Identify which cell holds the provided text, then report its (x, y) central coordinate. 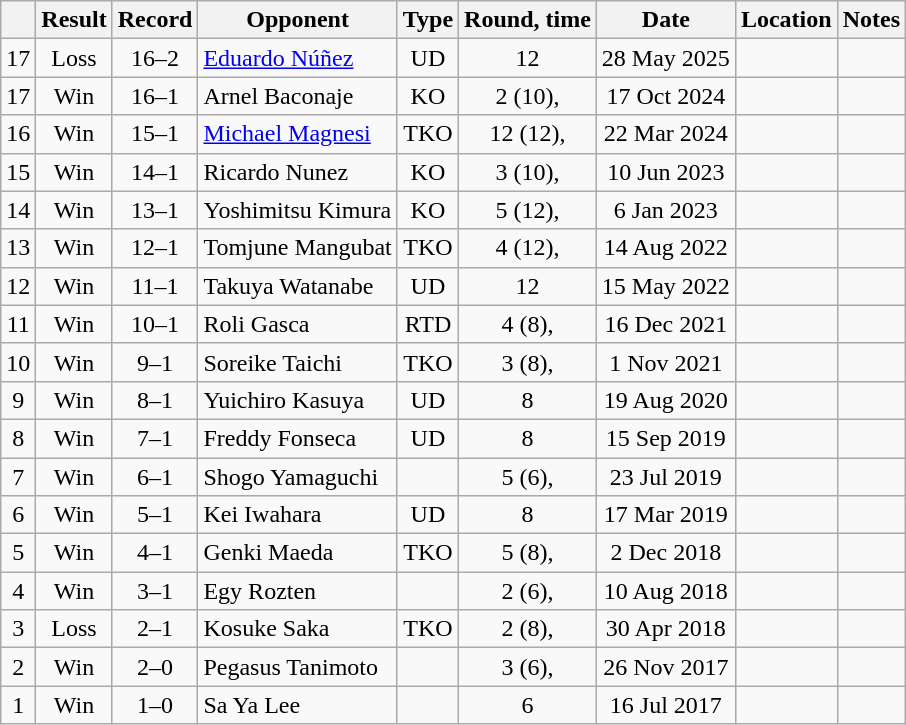
16–2 (155, 58)
6 Jan 2023 (666, 210)
4 (12), (528, 248)
1 Nov 2021 (666, 362)
Date (666, 20)
7–1 (155, 438)
26 Nov 2017 (666, 667)
Type (428, 20)
15 Sep 2019 (666, 438)
Shogo Yamaguchi (298, 477)
5–1 (155, 515)
1 (18, 705)
17 Mar 2019 (666, 515)
5 (18, 553)
16 Jul 2017 (666, 705)
19 Aug 2020 (666, 400)
9–1 (155, 362)
Michael Magnesi (298, 134)
2–0 (155, 667)
5 (8), (528, 553)
16–1 (155, 96)
9 (18, 400)
13 (18, 248)
1–0 (155, 705)
13–1 (155, 210)
10–1 (155, 324)
Kei Iwahara (298, 515)
2 (6), (528, 591)
2–1 (155, 629)
14 (18, 210)
Genki Maeda (298, 553)
Result (74, 20)
2 (8), (528, 629)
4 (8), (528, 324)
3 (10), (528, 172)
Roli Gasca (298, 324)
22 Mar 2024 (666, 134)
Egy Rozten (298, 591)
2 (10), (528, 96)
Eduardo Núñez (298, 58)
Kosuke Saka (298, 629)
11 (18, 324)
5 (6), (528, 477)
28 May 2025 (666, 58)
16 Dec 2021 (666, 324)
15–1 (155, 134)
Pegasus Tanimoto (298, 667)
Ricardo Nunez (298, 172)
Record (155, 20)
10 (18, 362)
14 Aug 2022 (666, 248)
17 Oct 2024 (666, 96)
Takuya Watanabe (298, 286)
Tomjune Mangubat (298, 248)
Yuichiro Kasuya (298, 400)
10 Aug 2018 (666, 591)
2 (18, 667)
Sa Ya Lee (298, 705)
RTD (428, 324)
5 (12), (528, 210)
Freddy Fonseca (298, 438)
7 (18, 477)
16 (18, 134)
Yoshimitsu Kimura (298, 210)
3 (18, 629)
3 (6), (528, 667)
4–1 (155, 553)
3 (8), (528, 362)
8–1 (155, 400)
12 (12), (528, 134)
Opponent (298, 20)
Round, time (528, 20)
15 May 2022 (666, 286)
3–1 (155, 591)
2 Dec 2018 (666, 553)
30 Apr 2018 (666, 629)
Location (786, 20)
10 Jun 2023 (666, 172)
Soreike Taichi (298, 362)
Notes (871, 20)
11–1 (155, 286)
12–1 (155, 248)
4 (18, 591)
Arnel Baconaje (298, 96)
23 Jul 2019 (666, 477)
15 (18, 172)
6–1 (155, 477)
14–1 (155, 172)
